Detect which cell encompasses the target text, then output its (X, Y) center coordinate. 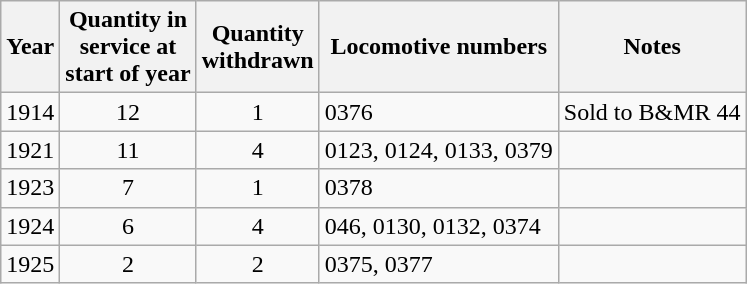
Locomotive numbers (438, 47)
1923 (30, 188)
1921 (30, 150)
Notes (652, 47)
1924 (30, 226)
0123, 0124, 0133, 0379 (438, 150)
0376 (438, 112)
12 (128, 112)
11 (128, 150)
0375, 0377 (438, 264)
Sold to B&MR 44 (652, 112)
Year (30, 47)
6 (128, 226)
Quantity inservice atstart of year (128, 47)
7 (128, 188)
0378 (438, 188)
Quantitywithdrawn (258, 47)
1914 (30, 112)
1925 (30, 264)
046, 0130, 0132, 0374 (438, 226)
